Output the (x, y) coordinate of the center of the cell containing the given text.  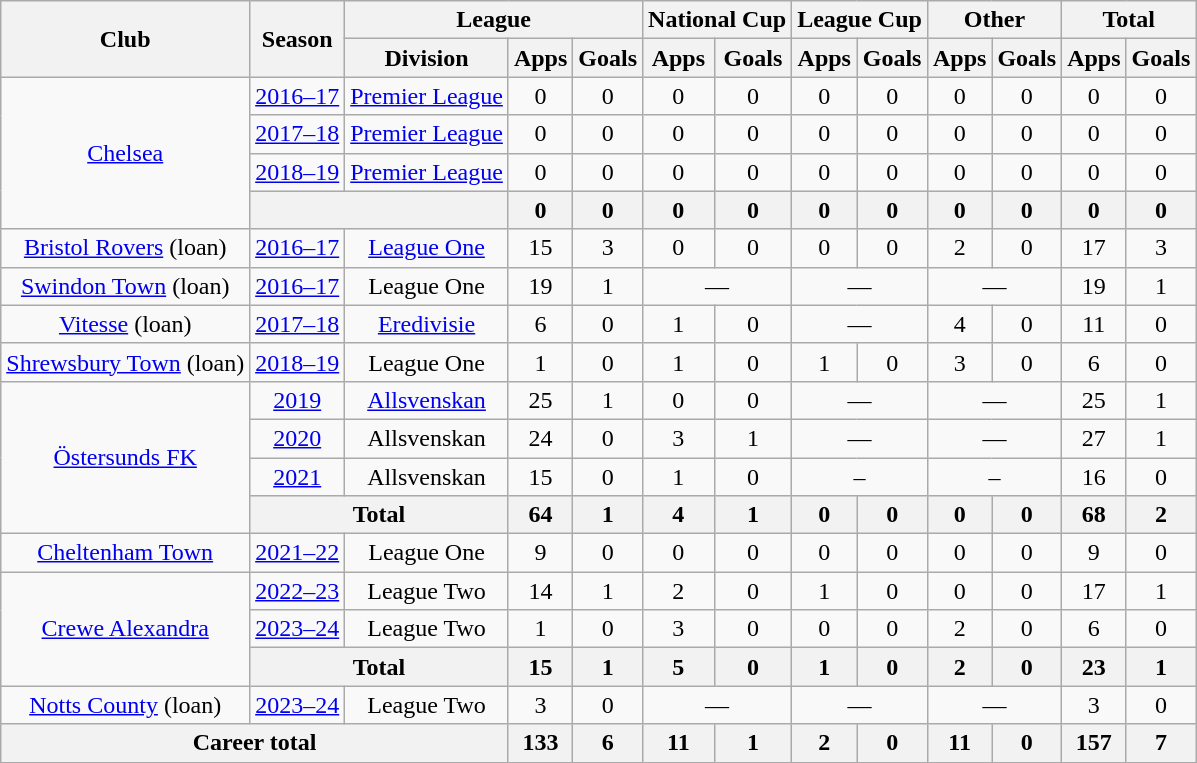
Crewe Alexandra (126, 629)
League (494, 20)
23 (1094, 667)
Chelsea (126, 153)
Vitesse (loan) (126, 324)
Swindon Town (loan) (126, 286)
2021–22 (298, 553)
2022–23 (298, 591)
27 (1094, 438)
Bristol Rovers (loan) (126, 248)
Notts County (loan) (126, 705)
Other (994, 20)
League Cup (860, 20)
133 (540, 743)
Club (126, 39)
14 (540, 591)
2020 (298, 438)
Career total (255, 743)
Season (298, 39)
2021 (298, 477)
Division (427, 58)
24 (540, 438)
16 (1094, 477)
157 (1094, 743)
Shrewsbury Town (loan) (126, 362)
Eredivisie (427, 324)
64 (540, 515)
2019 (298, 400)
68 (1094, 515)
Östersunds FK (126, 457)
7 (1161, 743)
5 (679, 667)
Cheltenham Town (126, 553)
National Cup (718, 20)
